Detect which cell encompasses the target text, then output its [X, Y] center coordinate. 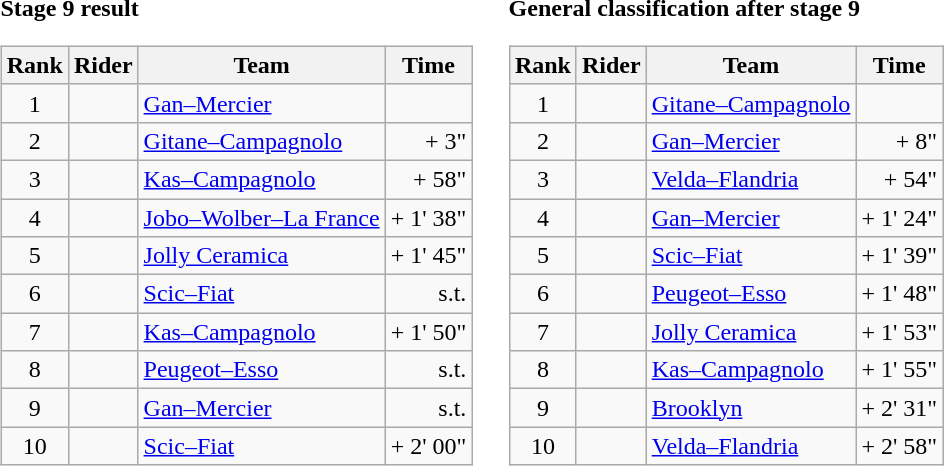
+ 1' 45" [428, 256]
+ 1' 24" [900, 217]
+ 3" [428, 141]
+ 54" [900, 179]
+ 2' 00" [428, 446]
+ 1' 39" [900, 256]
+ 2' 58" [900, 446]
+ 1' 53" [900, 332]
+ 2' 31" [900, 408]
+ 8" [900, 141]
+ 1' 50" [428, 332]
+ 1' 55" [900, 370]
+ 58" [428, 179]
+ 1' 48" [900, 294]
Jobo–Wolber–La France [262, 217]
Brooklyn [751, 408]
+ 1' 38" [428, 217]
